Determine the [x, y] coordinate at the center of the cell enclosing the given text.  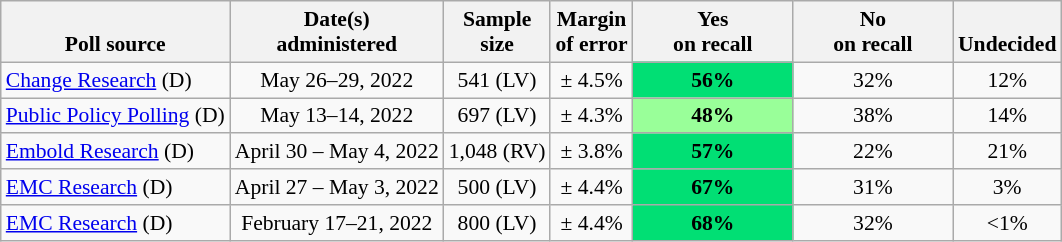
541 (LV) [498, 80]
April 30 – May 4, 2022 [337, 152]
56% [713, 80]
Embold Research (D) [116, 152]
Yeson recall [713, 32]
May 13–14, 2022 [337, 116]
Change Research (D) [116, 80]
Undecided [1007, 32]
68% [713, 223]
1,048 (RV) [498, 152]
48% [713, 116]
<1% [1007, 223]
Public Policy Polling (D) [116, 116]
3% [1007, 187]
31% [873, 187]
± 3.8% [591, 152]
500 (LV) [498, 187]
67% [713, 187]
May 26–29, 2022 [337, 80]
800 (LV) [498, 223]
Marginof error [591, 32]
± 4.5% [591, 80]
April 27 – May 3, 2022 [337, 187]
14% [1007, 116]
February 17–21, 2022 [337, 223]
38% [873, 116]
± 4.3% [591, 116]
697 (LV) [498, 116]
57% [713, 152]
Noon recall [873, 32]
12% [1007, 80]
Samplesize [498, 32]
21% [1007, 152]
22% [873, 152]
Poll source [116, 32]
Date(s)administered [337, 32]
